Identify which cell holds the provided text, then report its (x, y) central coordinate. 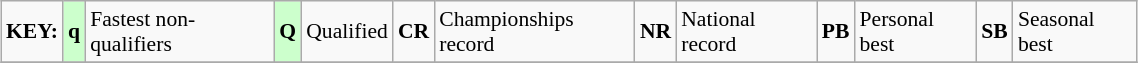
PB (836, 32)
q (74, 32)
CR (414, 32)
Personal best (916, 32)
Q (288, 32)
Qualified (347, 32)
NR (656, 32)
SB (994, 32)
Fastest non-qualifiers (180, 32)
National record (746, 32)
KEY: (32, 32)
Seasonal best (1075, 32)
Championships record (534, 32)
